Search for the cell housing the specified text and yield its (X, Y) center coordinate. 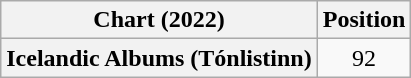
Position (364, 20)
Icelandic Albums (Tónlistinn) (159, 58)
92 (364, 58)
Chart (2022) (159, 20)
